Extract the (x, y) coordinate from the center of the cell holding the provided text.  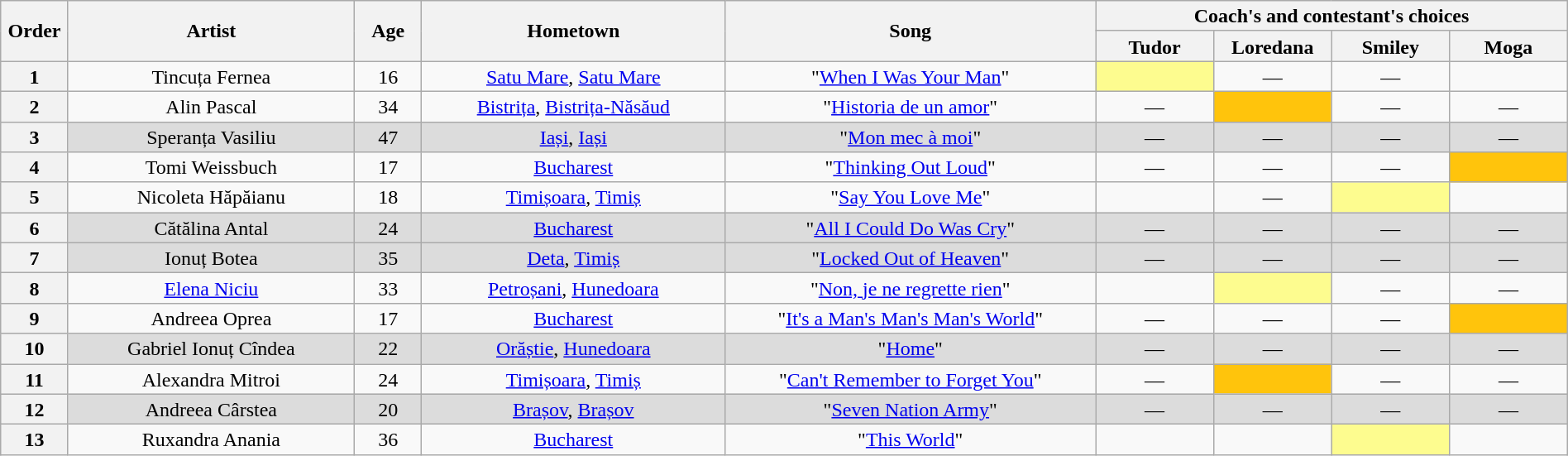
33 (389, 288)
34 (389, 106)
Age (389, 31)
"It's a Man's Man's Man's World" (911, 318)
Tincuța Fernea (211, 76)
Gabriel Ionuț Cîndea (211, 349)
Song (911, 31)
Speranța Vasiliu (211, 137)
3 (35, 137)
Smiley (1391, 46)
Order (35, 31)
"All I Could Do Was Cry" (911, 228)
Andreea Cârstea (211, 409)
Tomi Weissbuch (211, 167)
"Locked Out of Heaven" (911, 258)
"Thinking Out Loud" (911, 167)
"When I Was Your Man" (911, 76)
Tudor (1154, 46)
10 (35, 349)
"Say You Love Me" (911, 197)
"Can't Remember to Forget You" (911, 379)
20 (389, 409)
8 (35, 288)
Alexandra Mitroi (211, 379)
Bistrița, Bistrița-Năsăud (574, 106)
Cătălina Antal (211, 228)
"Home" (911, 349)
2 (35, 106)
Deta, Timiș (574, 258)
12 (35, 409)
Orăștie, Hunedoara (574, 349)
4 (35, 167)
Loredana (1272, 46)
47 (389, 137)
"This World" (911, 440)
Alin Pascal (211, 106)
13 (35, 440)
Moga (1508, 46)
"Non, je ne regrette rien" (911, 288)
22 (389, 349)
6 (35, 228)
36 (389, 440)
18 (389, 197)
Petroșani, Hunedoara (574, 288)
Iași, Iași (574, 137)
Elena Niciu (211, 288)
9 (35, 318)
"Seven Nation Army" (911, 409)
Satu Mare, Satu Mare (574, 76)
"Historia de un amor" (911, 106)
11 (35, 379)
Nicoleta Hăpăianu (211, 197)
"Mon mec à moi" (911, 137)
16 (389, 76)
Andreea Oprea (211, 318)
Coach's and contestant's choices (1331, 17)
7 (35, 258)
1 (35, 76)
35 (389, 258)
Ionuț Botea (211, 258)
5 (35, 197)
Brașov, Brașov (574, 409)
Hometown (574, 31)
Artist (211, 31)
Ruxandra Anania (211, 440)
